Scan for the cell matching the given text and deliver its (X, Y) coordinate at center. 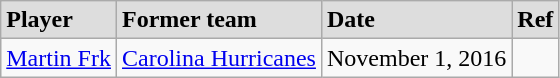
Date (416, 20)
Martin Frk (59, 58)
Player (59, 20)
Former team (218, 20)
November 1, 2016 (416, 58)
Ref (536, 20)
Carolina Hurricanes (218, 58)
